Identify which cell holds the provided text, then report its [X, Y] central coordinate. 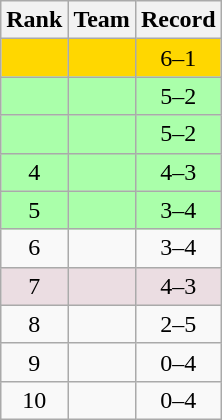
6–1 [178, 58]
9 [34, 362]
8 [34, 324]
6 [34, 248]
Team [102, 20]
5 [34, 210]
Record [178, 20]
Rank [34, 20]
4 [34, 172]
7 [34, 286]
10 [34, 400]
2–5 [178, 324]
